Scan for the cell matching the given text and deliver its [x, y] coordinate at center. 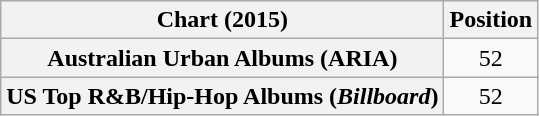
US Top R&B/Hip-Hop Albums (Billboard) [222, 96]
Position [491, 20]
Chart (2015) [222, 20]
Australian Urban Albums (ARIA) [222, 58]
